Return (X, Y) of the center of cell containing provided text 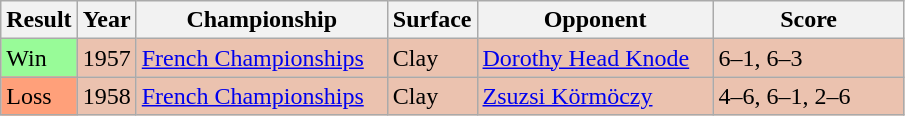
1957 (106, 58)
6–1, 6–3 (808, 58)
Loss (39, 96)
Zsuzsi Körmöczy (595, 96)
Win (39, 58)
Result (39, 20)
Opponent (595, 20)
Dorothy Head Knode (595, 58)
Championship (262, 20)
Score (808, 20)
Year (106, 20)
1958 (106, 96)
4–6, 6–1, 2–6 (808, 96)
Surface (432, 20)
